Detect which cell encompasses the target text, then output its (x, y) center coordinate. 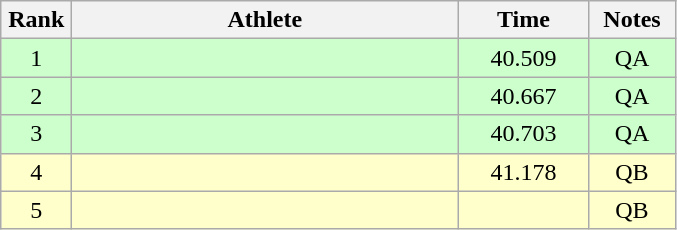
Rank (36, 20)
41.178 (524, 172)
2 (36, 96)
Time (524, 20)
40.703 (524, 134)
Athlete (265, 20)
1 (36, 58)
40.667 (524, 96)
3 (36, 134)
5 (36, 210)
40.509 (524, 58)
Notes (632, 20)
4 (36, 172)
